From the cell containing the given text, extract its center point as (X, Y) coordinate. 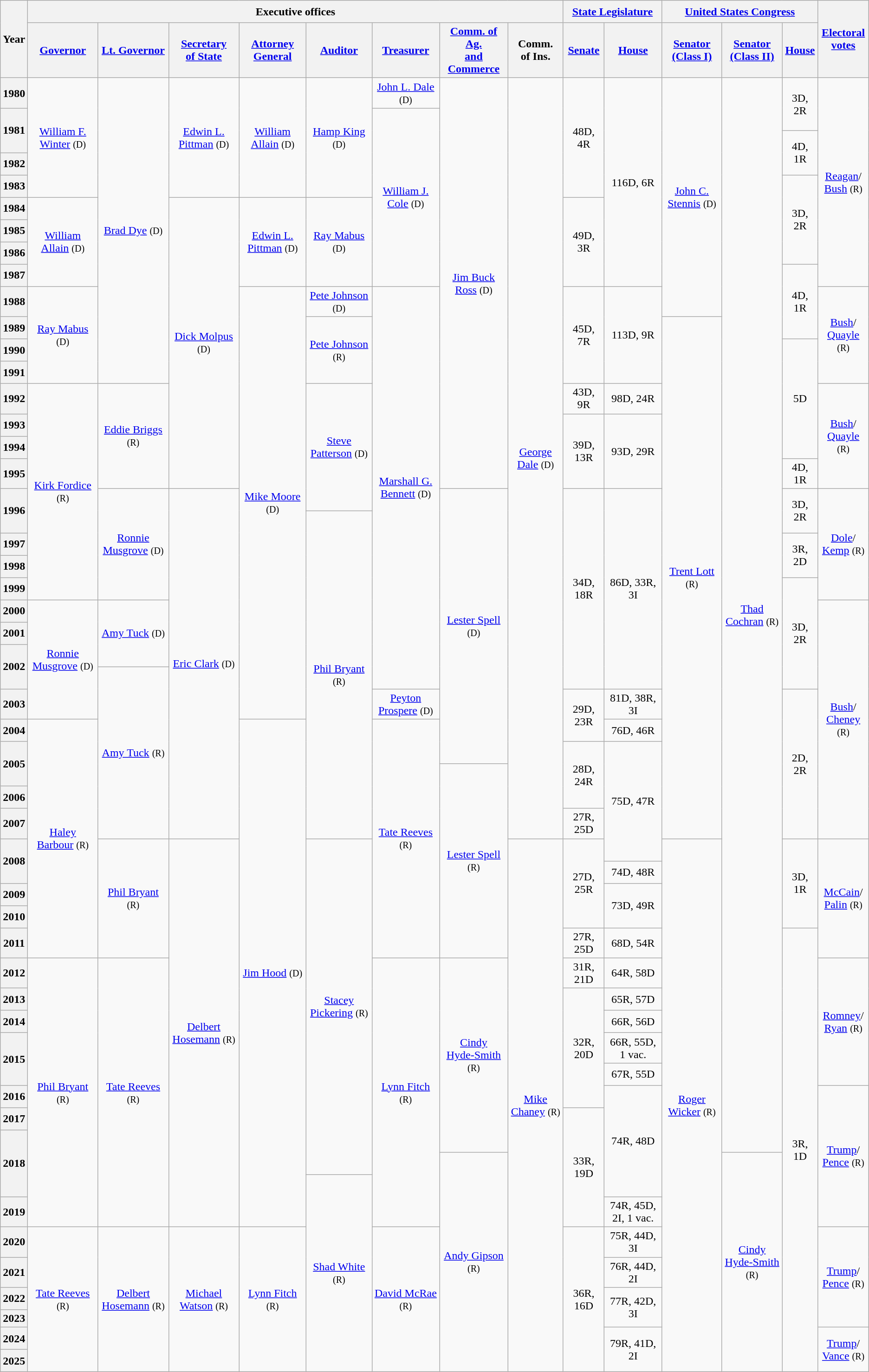
68D, 54R (633, 943)
1988 (14, 302)
Bush/Cheney (R) (843, 719)
Pete Johnson (R) (339, 350)
Thad Cochran (R) (752, 615)
2002 (14, 667)
Shad White (R) (339, 1273)
1986 (14, 253)
74R, 48D (633, 1141)
Andy Gipson (R) (473, 1262)
Eric Clark (D) (204, 663)
Romney/Ryan (R) (843, 1021)
1984 (14, 208)
Comm.of Ins. (536, 50)
1981 (14, 130)
Executive offices (295, 12)
2020 (14, 1242)
John L. Dale (D) (406, 93)
2008 (14, 861)
5D (800, 398)
2000 (14, 611)
2004 (14, 730)
McCain/Palin (R) (843, 898)
29D, 23R (584, 715)
Hamp King (D) (339, 137)
George Dale (D) (536, 458)
33R, 19D (584, 1167)
2014 (14, 1021)
1997 (14, 544)
David McRae (R) (406, 1299)
Senator (Class I) (692, 50)
Lester Spell (D) (473, 626)
2022 (14, 1299)
1989 (14, 328)
1992 (14, 398)
2017 (14, 1118)
1982 (14, 164)
73D, 49R (633, 905)
2D, 2R (800, 764)
Governor (63, 50)
John C. Stennis (D) (692, 197)
65R, 57D (633, 999)
1985 (14, 231)
2024 (14, 1339)
Auditor (339, 50)
34D, 18R (584, 589)
Eddie Briggs (R) (134, 436)
27D, 25R (584, 883)
Reagan/Bush (R) (843, 182)
3R, 1D (800, 1150)
2010 (14, 917)
98D, 24R (633, 398)
31R, 21D (584, 973)
Stacey Pickering (R) (339, 1007)
Peyton Prospere (D) (406, 704)
Roger Wicker (R) (692, 1105)
Lester Spell (R) (473, 861)
86D, 33R, 3I (633, 589)
1991 (14, 372)
66R, 56D (633, 1021)
Haley Barbour (R) (63, 839)
Amy Tuck (D) (134, 633)
1998 (14, 566)
Mike Moore (D) (273, 503)
Brad Dye (D) (134, 231)
28D, 24R (584, 775)
2025 (14, 1361)
Marshall G.Bennett (D) (406, 488)
79R, 41D, 2I (633, 1350)
Pete Johnson (D) (339, 302)
76R, 44D, 2I (633, 1272)
64R, 58D (633, 973)
2009 (14, 894)
36R, 16D (584, 1299)
75D, 47R (633, 801)
Trump/Vance (R) (843, 1350)
Dick Molpus (D) (204, 343)
Kirk Fordice (R) (63, 492)
1987 (14, 275)
1996 (14, 511)
1995 (14, 474)
2012 (14, 973)
74D, 48R (633, 872)
3R, 2D (800, 555)
74R, 45D, 2I, 1 vac. (633, 1212)
Jim Hood (D) (273, 973)
Amy Tuck (R) (134, 753)
3D, 1R (800, 883)
2013 (14, 999)
2023 (14, 1319)
76D, 46R (633, 730)
Jim Buck Ross (D) (473, 283)
67R, 55D (633, 1074)
2015 (14, 1059)
116D, 6R (633, 182)
1983 (14, 186)
39D, 13R (584, 451)
75R, 44D, 3I (633, 1242)
Senator (Class II) (752, 50)
State Legislature (612, 12)
Secretaryof State (204, 50)
2021 (14, 1272)
William J. Cole (D) (406, 197)
32R, 20D (584, 1047)
Steve Patterson (D) (339, 447)
United States Congress (740, 12)
81D, 38R, 3I (633, 704)
2016 (14, 1096)
113D, 9R (633, 335)
Comm. of Ag.and Commerce (473, 50)
Mike Chaney (R) (536, 1105)
1999 (14, 589)
48D, 4R (584, 137)
Michael Watson (R) (204, 1299)
77R, 42D, 3I (633, 1307)
Trent Lott (R) (692, 578)
Treasurer (406, 50)
2011 (14, 943)
AttorneyGeneral (273, 50)
2006 (14, 797)
Dole/Kemp (R) (843, 544)
1990 (14, 350)
1994 (14, 447)
49D, 3R (584, 242)
Year (14, 39)
2003 (14, 704)
Electoralvotes (843, 39)
2019 (14, 1212)
43D, 9R (584, 398)
45D, 7R (584, 335)
William F. Winter (D) (63, 137)
2007 (14, 824)
2005 (14, 764)
1993 (14, 425)
Senate (584, 50)
2001 (14, 633)
2018 (14, 1163)
1980 (14, 93)
Lt. Governor (134, 50)
66R, 55D, 1 vac. (633, 1047)
93D, 29R (633, 451)
